Output the [x, y] coordinate of the center of the cell containing the given text.  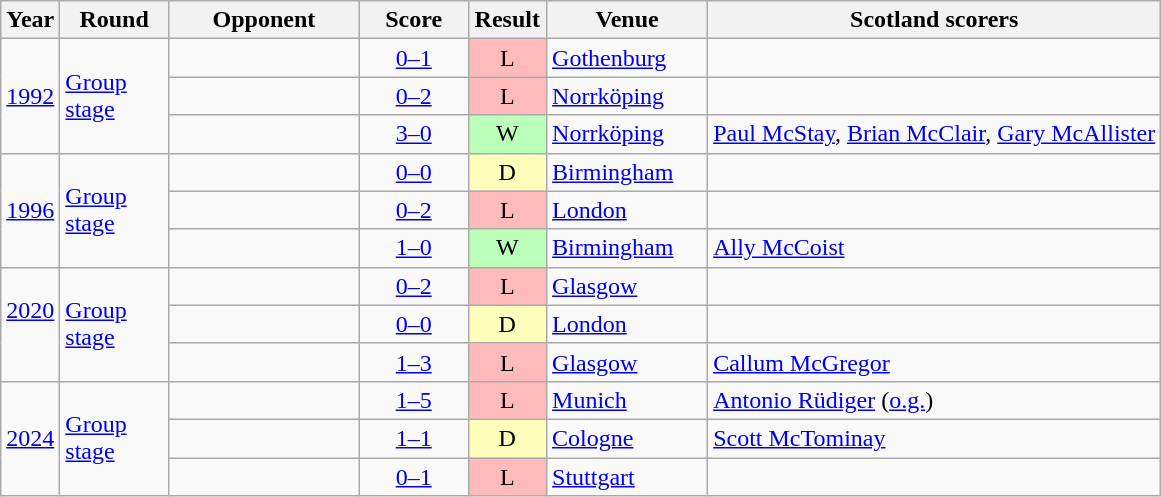
3–0 [414, 134]
Scott McTominay [934, 438]
Round [114, 20]
1–0 [414, 248]
Paul McStay, Brian McClair, Gary McAllister [934, 134]
1996 [30, 210]
Cologne [628, 438]
Opponent [264, 20]
1–5 [414, 400]
Munich [628, 400]
Scotland scorers [934, 20]
Year [30, 20]
2020 [30, 324]
Result [508, 20]
1–3 [414, 362]
1–1 [414, 438]
1992 [30, 96]
Antonio Rüdiger (o.g.) [934, 400]
Stuttgart [628, 477]
Score [414, 20]
Venue [628, 20]
2024 [30, 438]
Ally McCoist [934, 248]
Callum McGregor [934, 362]
Gothenburg [628, 58]
